Scan for the cell matching the given text and deliver its (x, y) coordinate at center. 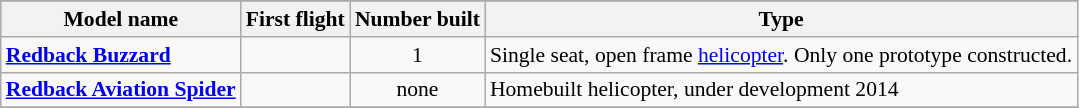
none (418, 90)
Type (781, 19)
Redback Buzzard (121, 55)
Number built (418, 19)
Single seat, open frame helicopter. Only one prototype constructed. (781, 55)
1 (418, 55)
Homebuilt helicopter, under development 2014 (781, 90)
Redback Aviation Spider (121, 90)
First flight (296, 19)
Model name (121, 19)
